Extract the [x, y] coordinate from the center of the cell holding the provided text.  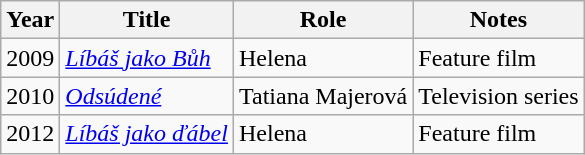
Notes [498, 20]
Title [147, 20]
2009 [30, 58]
Tatiana Majerová [322, 96]
Role [322, 20]
Television series [498, 96]
Odsúdené [147, 96]
2010 [30, 96]
Líbáš jako ďábel [147, 134]
Líbáš jako Bůh [147, 58]
Year [30, 20]
2012 [30, 134]
